Pinpoint the cell where the given text exists, returning its [x, y] midpoint coordinate. 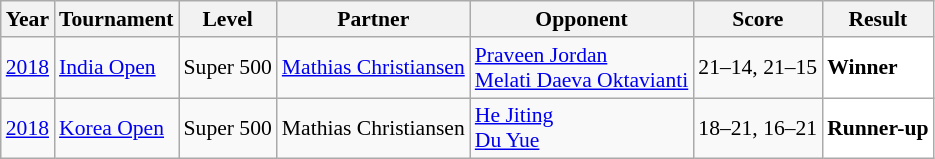
18–21, 16–21 [758, 128]
Opponent [582, 19]
Level [228, 19]
Winner [878, 68]
Korea Open [116, 128]
Tournament [116, 19]
He Jiting Du Yue [582, 128]
Score [758, 19]
Praveen Jordan Melati Daeva Oktavianti [582, 68]
21–14, 21–15 [758, 68]
Result [878, 19]
Partner [374, 19]
India Open [116, 68]
Runner-up [878, 128]
Year [28, 19]
